For the text-containing cell, return its midpoint in (X, Y) coordinate format. 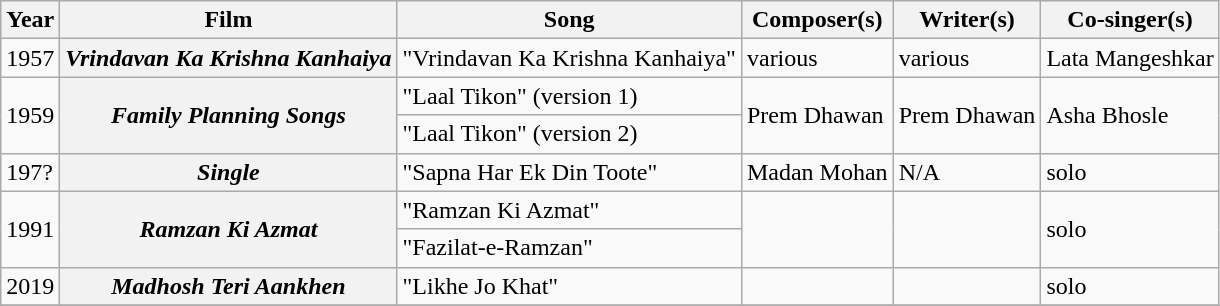
Ramzan Ki Azmat (228, 229)
Family Planning Songs (228, 115)
Single (228, 172)
Asha Bhosle (1130, 115)
"Sapna Har Ek Din Toote" (569, 172)
"Ramzan Ki Azmat" (569, 210)
"Vrindavan Ka Krishna Kanhaiya" (569, 58)
Lata Mangeshkar (1130, 58)
Co-singer(s) (1130, 20)
"Laal Tikon" (version 1) (569, 96)
N/A (967, 172)
1957 (30, 58)
Film (228, 20)
Madhosh Teri Aankhen (228, 286)
"Laal Tikon" (version 2) (569, 134)
Vrindavan Ka Krishna Kanhaiya (228, 58)
Writer(s) (967, 20)
Song (569, 20)
"Likhe Jo Khat" (569, 286)
1991 (30, 229)
"Fazilat-e-Ramzan" (569, 248)
197? (30, 172)
Composer(s) (817, 20)
1959 (30, 115)
Year (30, 20)
2019 (30, 286)
Madan Mohan (817, 172)
